Pinpoint the cell where the given text exists, returning its (x, y) midpoint coordinate. 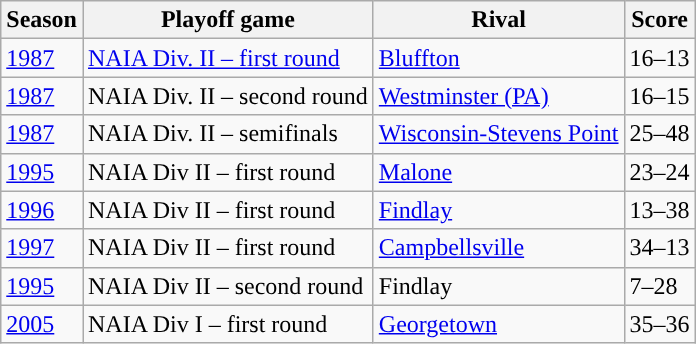
Season (42, 20)
13–38 (660, 210)
NAIA Div II – second round (228, 286)
Westminster (PA) (498, 96)
Rival (498, 20)
NAIA Div. II – semifinals (228, 134)
35–36 (660, 324)
34–13 (660, 248)
16–15 (660, 96)
23–24 (660, 172)
Score (660, 20)
Playoff game (228, 20)
Wisconsin-Stevens Point (498, 134)
7–28 (660, 286)
NAIA Div. II – first round (228, 58)
Bluffton (498, 58)
NAIA Div I – first round (228, 324)
NAIA Div. II – second round (228, 96)
1996 (42, 210)
Malone (498, 172)
16–13 (660, 58)
Campbellsville (498, 248)
Georgetown (498, 324)
1997 (42, 248)
25–48 (660, 134)
2005 (42, 324)
